Capture the cell that displays the provided text and extract its [X, Y] central coordinate. 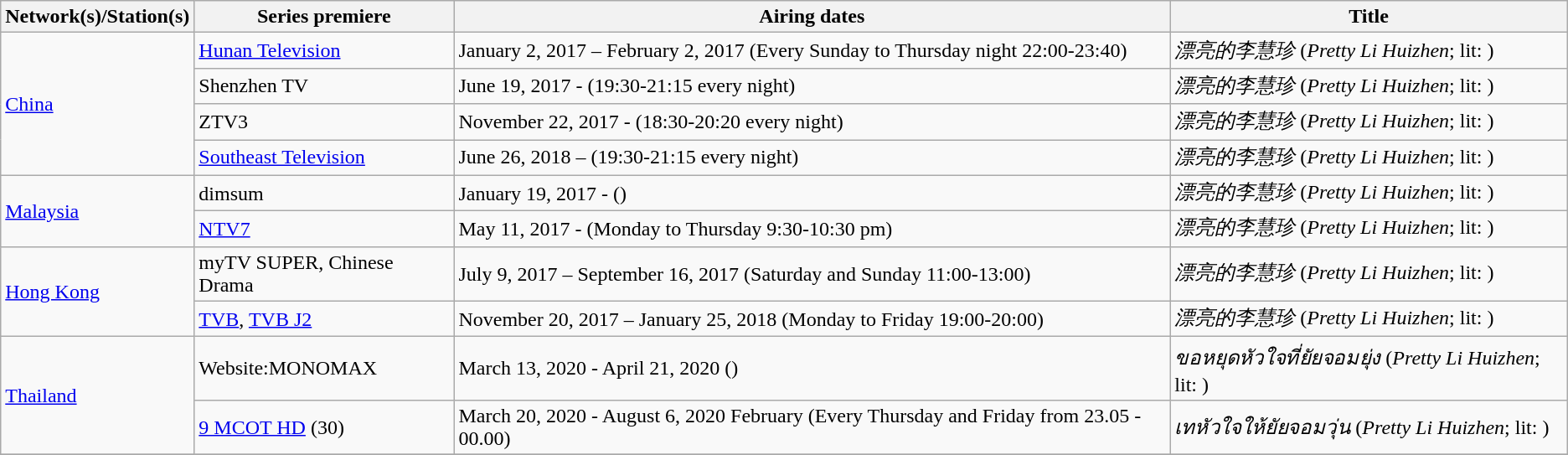
Thailand [97, 396]
March 20, 2020 - August 6, 2020 February (Every Thursday and Friday from 23.05 - 00.00) [812, 427]
ZTV3 [324, 122]
Title [1369, 17]
July 9, 2017 – September 16, 2017 (Saturday and Sunday 11:00-13:00) [812, 273]
เทหัวใจให้ยัยจอมวุ่น (Pretty Li Huizhen; lit: ) [1369, 427]
TVB, TVB J2 [324, 318]
9 MCOT HD (30) [324, 427]
ขอหยุดหัวใจที่ยัยจอมยุ่ง (Pretty Li Huizhen; lit: ) [1369, 369]
NTV7 [324, 230]
March 13, 2020 - April 21, 2020 () [812, 369]
Hunan Television [324, 50]
Website:MONOMAX [324, 369]
May 11, 2017 - (Monday to Thursday 9:30-10:30 pm) [812, 230]
Hong Kong [97, 292]
China [97, 104]
Malaysia [97, 211]
November 20, 2017 – January 25, 2018 (Monday to Friday 19:00-20:00) [812, 318]
Shenzhen TV [324, 85]
Network(s)/Station(s) [97, 17]
June 26, 2018 – (19:30-21:15 every night) [812, 158]
June 19, 2017 - (19:30-21:15 every night) [812, 85]
myTV SUPER, Chinese Drama [324, 273]
Airing dates [812, 17]
November 22, 2017 - (18:30-20:20 every night) [812, 122]
January 2, 2017 – February 2, 2017 (Every Sunday to Thursday night 22:00-23:40) [812, 50]
Series premiere [324, 17]
dimsum [324, 193]
Southeast Television [324, 158]
January 19, 2017 - () [812, 193]
